Scan for the cell matching the given text and deliver its [X, Y] coordinate at center. 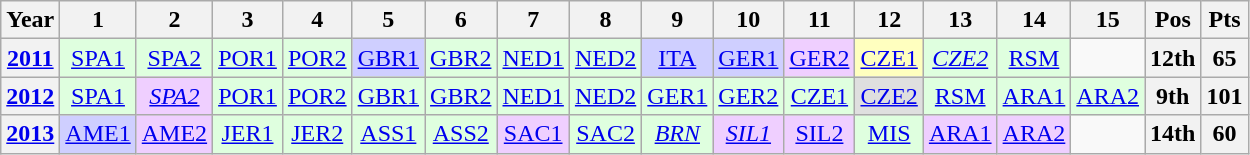
3 [248, 20]
9th [1173, 96]
60 [1224, 134]
BRN [678, 134]
SAC1 [533, 134]
SAC2 [605, 134]
2012 [30, 96]
AME1 [98, 134]
AME2 [174, 134]
15 [1108, 20]
9 [678, 20]
7 [533, 20]
65 [1224, 58]
Pos [1173, 20]
MIS [889, 134]
101 [1224, 96]
ASS1 [388, 134]
SIL1 [748, 134]
1 [98, 20]
13 [960, 20]
JER1 [248, 134]
ASS2 [461, 134]
2011 [30, 58]
10 [748, 20]
Year [30, 20]
5 [388, 20]
6 [461, 20]
2 [174, 20]
8 [605, 20]
11 [820, 20]
JER2 [317, 134]
Pts [1224, 20]
2013 [30, 134]
12th [1173, 58]
12 [889, 20]
14 [1034, 20]
ITA [678, 58]
4 [317, 20]
14th [1173, 134]
SIL2 [820, 134]
